From the cell containing the given text, extract its center point as (X, Y) coordinate. 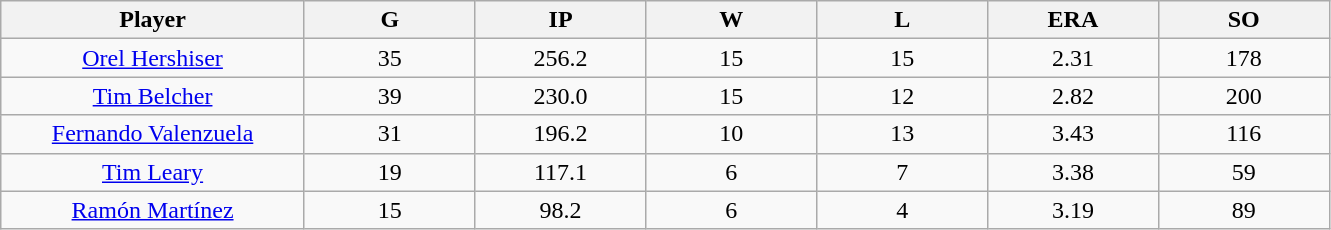
230.0 (560, 96)
35 (390, 58)
Tim Belcher (153, 96)
L (902, 20)
2.82 (1074, 96)
Fernando Valenzuela (153, 134)
19 (390, 172)
3.43 (1074, 134)
178 (1244, 58)
4 (902, 210)
39 (390, 96)
10 (732, 134)
116 (1244, 134)
59 (1244, 172)
256.2 (560, 58)
200 (1244, 96)
2.31 (1074, 58)
3.38 (1074, 172)
98.2 (560, 210)
13 (902, 134)
IP (560, 20)
89 (1244, 210)
196.2 (560, 134)
3.19 (1074, 210)
ERA (1074, 20)
31 (390, 134)
12 (902, 96)
Player (153, 20)
G (390, 20)
117.1 (560, 172)
Tim Leary (153, 172)
7 (902, 172)
W (732, 20)
SO (1244, 20)
Orel Hershiser (153, 58)
Ramón Martínez (153, 210)
